Detect which cell encompasses the target text, then output its (X, Y) center coordinate. 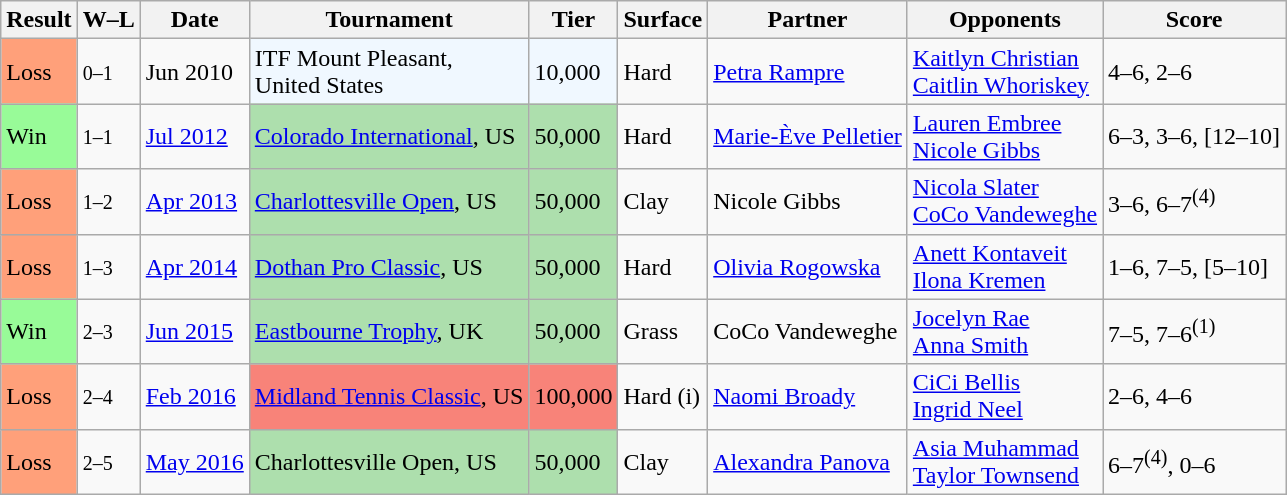
Kaitlyn Christian Caitlin Whoriskey (1004, 72)
Grass (663, 332)
Alexandra Panova (808, 462)
Asia Muhammad Taylor Townsend (1004, 462)
2–5 (108, 462)
3–6, 6–7(4) (1194, 202)
1–1 (108, 136)
Hard (i) (663, 396)
Jocelyn Rae Anna Smith (1004, 332)
Partner (808, 20)
Marie-Ève Pelletier (808, 136)
CoCo Vandeweghe (808, 332)
Olivia Rogowska (808, 266)
CiCi Bellis Ingrid Neel (1004, 396)
Tier (574, 20)
100,000 (574, 396)
Nicola Slater CoCo Vandeweghe (1004, 202)
2–6, 4–6 (1194, 396)
Anett Kontaveit Ilona Kremen (1004, 266)
Eastbourne Trophy, UK (389, 332)
0–1 (108, 72)
Colorado International, US (389, 136)
Dothan Pro Classic, US (389, 266)
1–6, 7–5, [5–10] (1194, 266)
Tournament (389, 20)
6–3, 3–6, [12–10] (1194, 136)
Jun 2010 (194, 72)
4–6, 2–6 (1194, 72)
Score (1194, 20)
6–7(4), 0–6 (1194, 462)
Lauren Embree Nicole Gibbs (1004, 136)
Petra Rampre (808, 72)
W–L (108, 20)
2–3 (108, 332)
10,000 (574, 72)
Result (39, 20)
Apr 2014 (194, 266)
Surface (663, 20)
2–4 (108, 396)
7–5, 7–6(1) (1194, 332)
Opponents (1004, 20)
Apr 2013 (194, 202)
Feb 2016 (194, 396)
Nicole Gibbs (808, 202)
Jun 2015 (194, 332)
Jul 2012 (194, 136)
1–3 (108, 266)
Midland Tennis Classic, US (389, 396)
Naomi Broady (808, 396)
1–2 (108, 202)
ITF Mount Pleasant, United States (389, 72)
May 2016 (194, 462)
Date (194, 20)
